Return the (x, y) coordinate for the center point of the cell that contains the specified text.  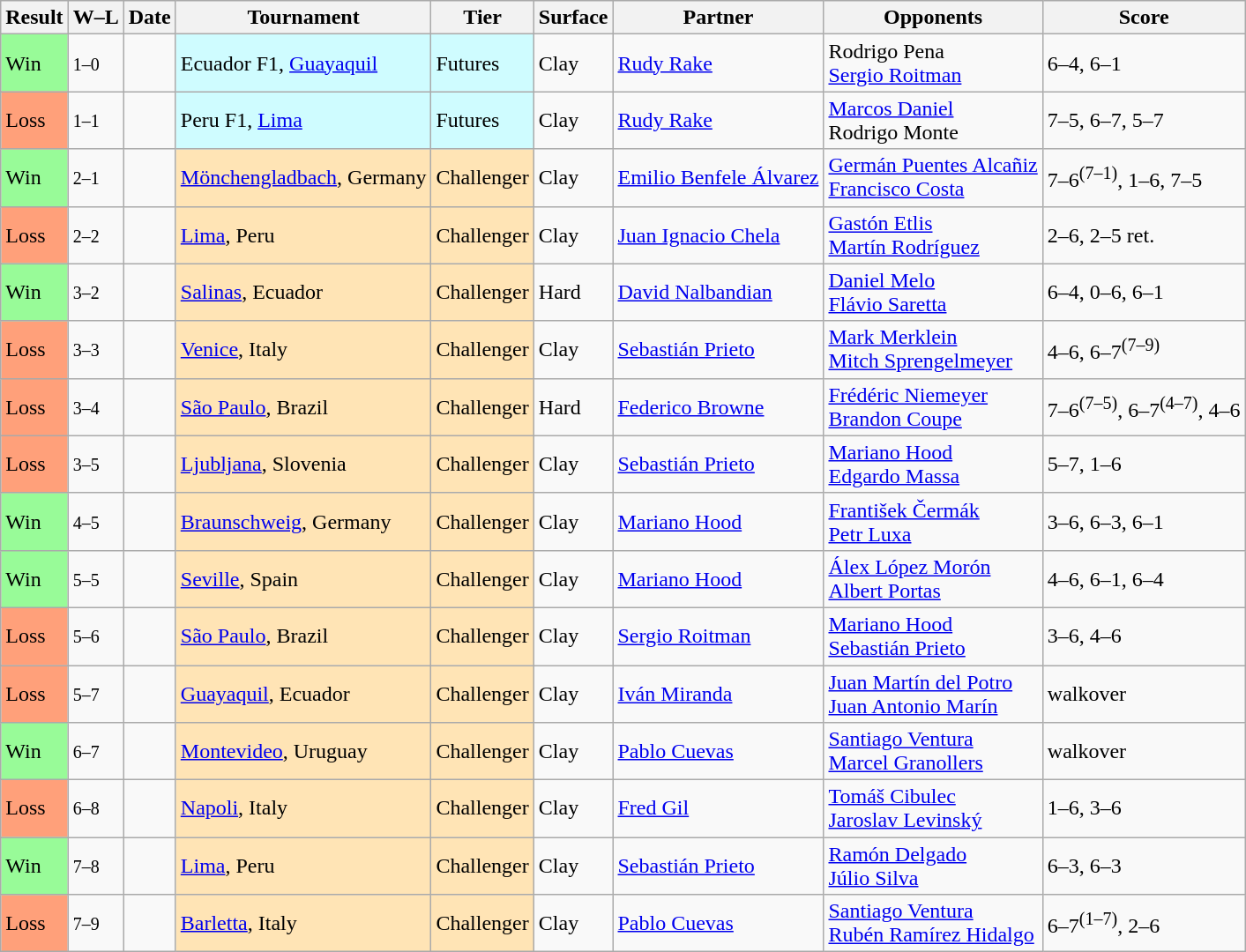
3–4 (95, 407)
Tier (482, 18)
Juan Ignacio Chela (718, 234)
6–7 (95, 751)
7–6(7–1), 1–6, 7–5 (1144, 178)
6–3, 6–3 (1144, 866)
7–8 (95, 866)
1–6, 3–6 (1144, 809)
4–6, 6–7(7–9) (1144, 349)
3–3 (95, 349)
Venice, Italy (303, 349)
František Čermák Petr Luxa (933, 522)
Tomáš Cibulec Jaroslav Levinský (933, 809)
Álex López Morón Albert Portas (933, 578)
Mariano Hood Edgardo Massa (933, 464)
Frédéric Niemeyer Brandon Coupe (933, 407)
Juan Martín del Potro Juan Antonio Marín (933, 693)
Braunschweig, Germany (303, 522)
2–2 (95, 234)
Date (150, 18)
6–7(1–7), 2–6 (1144, 924)
Germán Puentes Alcañiz Francisco Costa (933, 178)
7–5, 6–7, 5–7 (1144, 120)
David Nalbandian (718, 293)
W–L (95, 18)
6–8 (95, 809)
Santiago Ventura Marcel Granollers (933, 751)
7–9 (95, 924)
Mönchengladbach, Germany (303, 178)
Surface (573, 18)
5–7, 1–6 (1144, 464)
Salinas, Ecuador (303, 293)
Federico Browne (718, 407)
Rodrigo Pena Sergio Roitman (933, 63)
Opponents (933, 18)
Mariano Hood Sebastián Prieto (933, 636)
Fred Gil (718, 809)
Emilio Benfele Álvarez (718, 178)
5–5 (95, 578)
4–6, 6–1, 6–4 (1144, 578)
5–7 (95, 693)
Ljubljana, Slovenia (303, 464)
Napoli, Italy (303, 809)
Seville, Spain (303, 578)
Iván Miranda (718, 693)
3–6, 6–3, 6–1 (1144, 522)
1–0 (95, 63)
Result (34, 18)
Guayaquil, Ecuador (303, 693)
4–5 (95, 522)
Ecuador F1, Guayaquil (303, 63)
3–6, 4–6 (1144, 636)
Mark Merklein Mitch Sprengelmeyer (933, 349)
7–6(7–5), 6–7(4–7), 4–6 (1144, 407)
2–6, 2–5 ret. (1144, 234)
Ramón Delgado Júlio Silva (933, 866)
5–6 (95, 636)
1–1 (95, 120)
Montevideo, Uruguay (303, 751)
Score (1144, 18)
Partner (718, 18)
Marcos Daniel Rodrigo Monte (933, 120)
Gastón Etlis Martín Rodríguez (933, 234)
6–4, 0–6, 6–1 (1144, 293)
3–2 (95, 293)
Barletta, Italy (303, 924)
2–1 (95, 178)
Daniel Melo Flávio Saretta (933, 293)
Sergio Roitman (718, 636)
3–5 (95, 464)
6–4, 6–1 (1144, 63)
Peru F1, Lima (303, 120)
Santiago Ventura Rubén Ramírez Hidalgo (933, 924)
Tournament (303, 18)
